Return the [x, y] coordinate for the center point of the cell that contains the specified text.  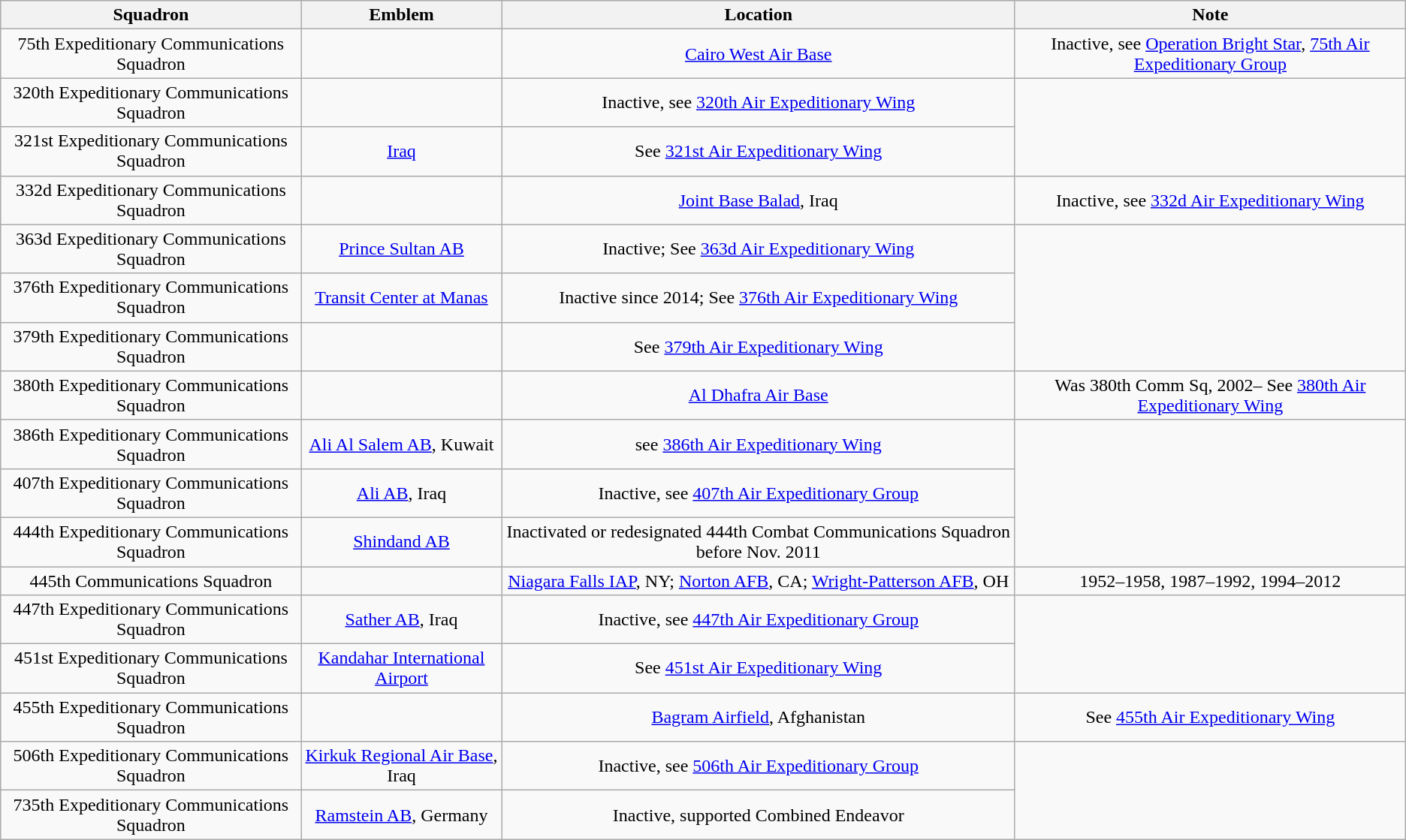
332d Expeditionary Communications Squadron [151, 200]
Shindand AB [401, 542]
376th Expeditionary Communications Squadron [151, 297]
see 386th Air Expeditionary Wing [759, 444]
Inactivated or redesignated 444th Combat Communications Squadron before Nov. 2011 [759, 542]
386th Expeditionary Communications Squadron [151, 444]
363d Expeditionary Communications Squadron [151, 249]
321st Expeditionary Communications Squadron [151, 152]
Emblem [401, 15]
Cairo West Air Base [759, 54]
Ali AB, Iraq [401, 492]
Ali Al Salem AB, Kuwait [401, 444]
379th Expeditionary Communications Squadron [151, 347]
Inactive; See 363d Air Expeditionary Wing [759, 249]
Kirkuk Regional Air Base, Iraq [401, 766]
Inactive, see 447th Air Expeditionary Group [759, 620]
Squadron [151, 15]
Niagara Falls IAP, NY; Norton AFB, CA; Wright-Patterson AFB, OH [759, 580]
Iraq [401, 152]
Note [1210, 15]
407th Expeditionary Communications Squadron [151, 492]
Bagram Airfield, Afghanistan [759, 718]
See 451st Air Expeditionary Wing [759, 668]
See 455th Air Expeditionary Wing [1210, 718]
455th Expeditionary Communications Squadron [151, 718]
506th Expeditionary Communications Squadron [151, 766]
75th Expeditionary Communications Squadron [151, 54]
Inactive, see Operation Bright Star, 75th Air Expeditionary Group [1210, 54]
320th Expeditionary Communications Squadron [151, 102]
1952–1958, 1987–1992, 1994–2012 [1210, 580]
Inactive, see 506th Air Expeditionary Group [759, 766]
Inactive, see 407th Air Expeditionary Group [759, 492]
Location [759, 15]
Was 380th Comm Sq, 2002– See 380th Air Expeditionary Wing [1210, 395]
Kandahar International Airport [401, 668]
Inactive, see 332d Air Expeditionary Wing [1210, 200]
380th Expeditionary Communications Squadron [151, 395]
Ramstein AB, Germany [401, 815]
Joint Base Balad, Iraq [759, 200]
Inactive, supported Combined Endeavor [759, 815]
Prince Sultan AB [401, 249]
Transit Center at Manas [401, 297]
Inactive, see 320th Air Expeditionary Wing [759, 102]
Sather AB, Iraq [401, 620]
Inactive since 2014; See 376th Air Expeditionary Wing [759, 297]
445th Communications Squadron [151, 580]
444th Expeditionary Communications Squadron [151, 542]
See 321st Air Expeditionary Wing [759, 152]
735th Expeditionary Communications Squadron [151, 815]
See 379th Air Expeditionary Wing [759, 347]
Al Dhafra Air Base [759, 395]
447th Expeditionary Communications Squadron [151, 620]
451st Expeditionary Communications Squadron [151, 668]
